Extract the [X, Y] coordinate from the center of the cell holding the provided text.  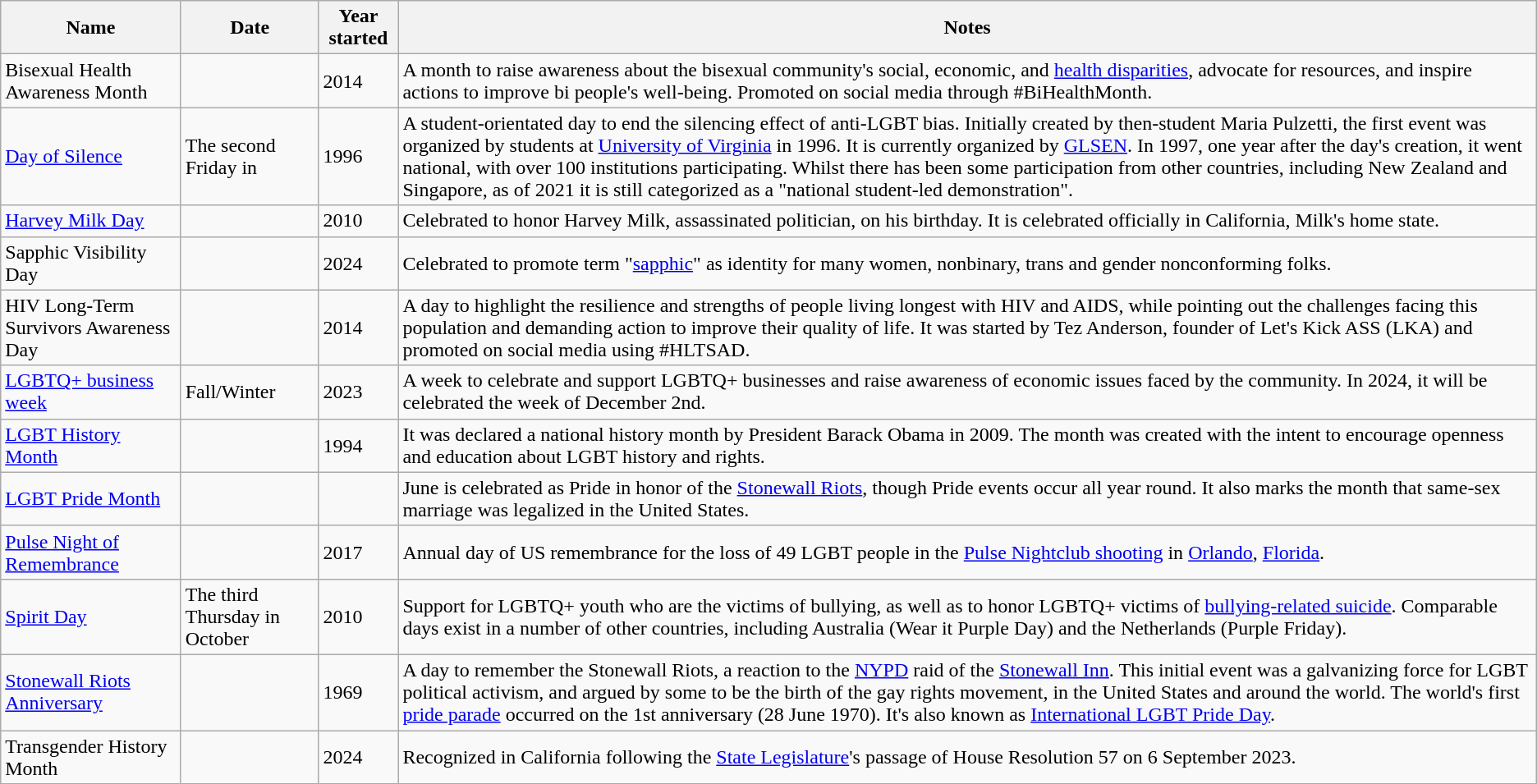
Celebrated to honor Harvey Milk, assassinated politician, on his birthday. It is celebrated officially in California, Milk's home state. [967, 221]
Fall/Winter [250, 392]
1996 [358, 156]
Notes [967, 28]
1994 [358, 445]
Name [90, 28]
Sapphic Visibility Day [90, 263]
2017 [358, 552]
Day of Silence [90, 156]
2023 [358, 392]
The second Friday in [250, 156]
Celebrated to promote term "sapphic" as identity for many women, nonbinary, trans and gender nonconforming folks. [967, 263]
Harvey Milk Day [90, 221]
1969 [358, 692]
Spirit Day [90, 617]
Recognized in California following the State Legislature's passage of House Resolution 57 on 6 September 2023. [967, 757]
LGBTQ+ business week [90, 392]
HIV Long-Term Survivors Awareness Day [90, 328]
Stonewall Riots Anniversary [90, 692]
Bisexual Health Awareness Month [90, 80]
Annual day of US remembrance for the loss of 49 LGBT people in the Pulse Nightclub shooting in Orlando, Florida. [967, 552]
Year started [358, 28]
Date [250, 28]
LGBT History Month [90, 445]
Transgender History Month [90, 757]
The third Thursday in October [250, 617]
Pulse Night of Remembrance [90, 552]
LGBT Pride Month [90, 499]
